Output the (x, y) coordinate of the center of the cell containing the given text.  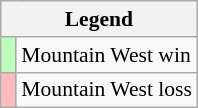
Legend (99, 19)
Mountain West loss (106, 90)
Mountain West win (106, 55)
